From the cell containing the given text, extract its center point as [x, y] coordinate. 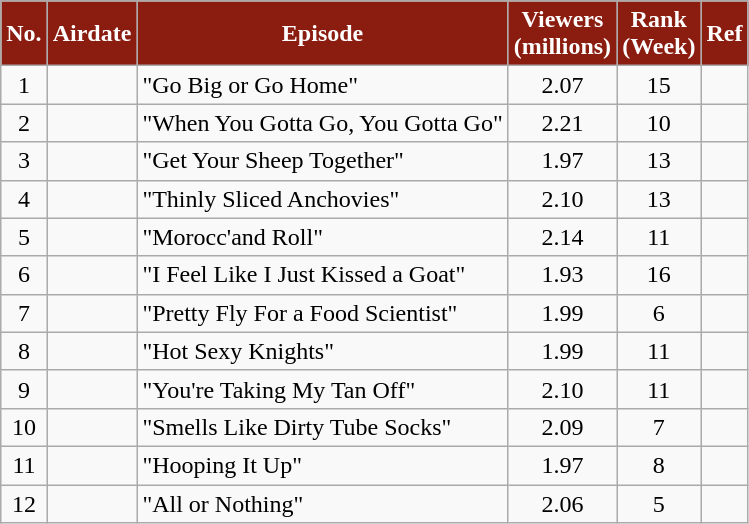
"I Feel Like I Just Kissed a Goat" [322, 275]
4 [24, 199]
"Smells Like Dirty Tube Socks" [322, 427]
Episode [322, 34]
"Go Big or Go Home" [322, 85]
"Get Your Sheep Together" [322, 161]
2.06 [562, 503]
9 [24, 389]
Viewers(millions) [562, 34]
Airdate [92, 34]
2.07 [562, 85]
1.93 [562, 275]
No. [24, 34]
2.21 [562, 123]
12 [24, 503]
2.09 [562, 427]
"Thinly Sliced Anchovies" [322, 199]
"Hot Sexy Knights" [322, 351]
"Pretty Fly For a Food Scientist" [322, 313]
"When You Gotta Go, You Gotta Go" [322, 123]
16 [659, 275]
3 [24, 161]
2.14 [562, 237]
"Morocc'and Roll" [322, 237]
Ref [724, 34]
Rank(Week) [659, 34]
15 [659, 85]
1 [24, 85]
"All or Nothing" [322, 503]
"Hooping It Up" [322, 465]
2 [24, 123]
"You're Taking My Tan Off" [322, 389]
